Provide the (X, Y) coordinate of the cell's center where the given text is located.  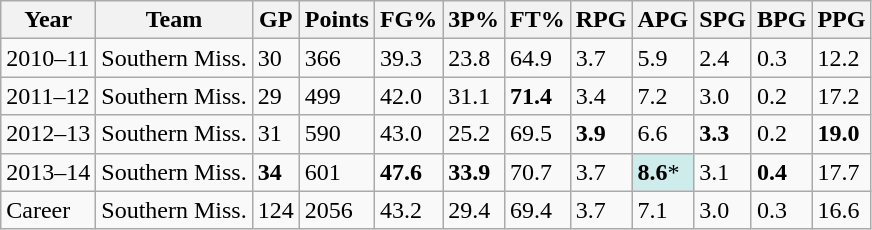
25.2 (474, 134)
17.2 (842, 96)
Career (48, 210)
34 (276, 172)
2.4 (723, 58)
124 (276, 210)
2012–13 (48, 134)
71.4 (537, 96)
6.6 (663, 134)
499 (336, 96)
42.0 (408, 96)
29.4 (474, 210)
2056 (336, 210)
APG (663, 20)
3P% (474, 20)
16.6 (842, 210)
RPG (601, 20)
2011–12 (48, 96)
30 (276, 58)
43.0 (408, 134)
17.7 (842, 172)
3.4 (601, 96)
33.9 (474, 172)
FT% (537, 20)
23.8 (474, 58)
590 (336, 134)
64.9 (537, 58)
5.9 (663, 58)
8.6* (663, 172)
3.9 (601, 134)
70.7 (537, 172)
69.5 (537, 134)
29 (276, 96)
2010–11 (48, 58)
3.1 (723, 172)
31 (276, 134)
BPG (781, 20)
7.2 (663, 96)
7.1 (663, 210)
366 (336, 58)
47.6 (408, 172)
FG% (408, 20)
3.3 (723, 134)
Year (48, 20)
601 (336, 172)
39.3 (408, 58)
PPG (842, 20)
12.2 (842, 58)
Points (336, 20)
Team (174, 20)
43.2 (408, 210)
0.4 (781, 172)
31.1 (474, 96)
19.0 (842, 134)
GP (276, 20)
69.4 (537, 210)
SPG (723, 20)
2013–14 (48, 172)
